For the text-containing cell, return its midpoint in (x, y) coordinate format. 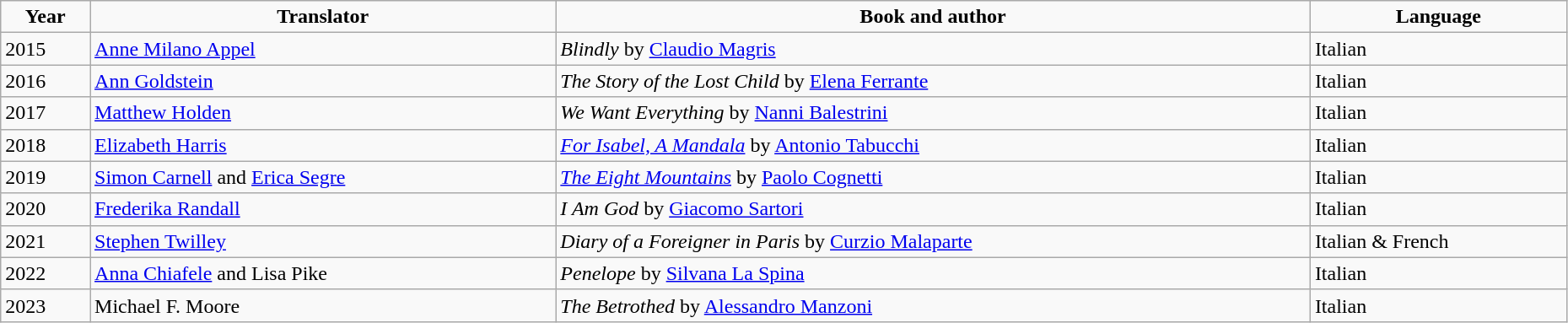
For Isabel, A Mandala by Antonio Tabucchi (933, 145)
2019 (46, 177)
2020 (46, 209)
Language (1438, 17)
We Want Everything by Nanni Balestrini (933, 113)
The Betrothed by Alessandro Manzoni (933, 305)
Italian & French (1438, 241)
2018 (46, 145)
Elizabeth Harris (323, 145)
Stephen Twilley (323, 241)
Diary of a Foreigner in Paris by Curzio Malaparte (933, 241)
Penelope by Silvana La Spina (933, 273)
2023 (46, 305)
Ann Goldstein (323, 81)
Matthew Holden (323, 113)
Frederika Randall (323, 209)
2016 (46, 81)
Anna Chiafele and Lisa Pike (323, 273)
Year (46, 17)
The Story of the Lost Child by Elena Ferrante (933, 81)
Book and author (933, 17)
I Am God by Giacomo Sartori (933, 209)
2022 (46, 273)
2021 (46, 241)
2017 (46, 113)
Anne Milano Appel (323, 49)
Translator (323, 17)
The Eight Mountains by Paolo Cognetti (933, 177)
Michael F. Moore (323, 305)
Simon Carnell and Erica Segre (323, 177)
2015 (46, 49)
Blindly by Claudio Magris (933, 49)
